Find where the given text appears and provide that cell's center as [x, y] coordinate. 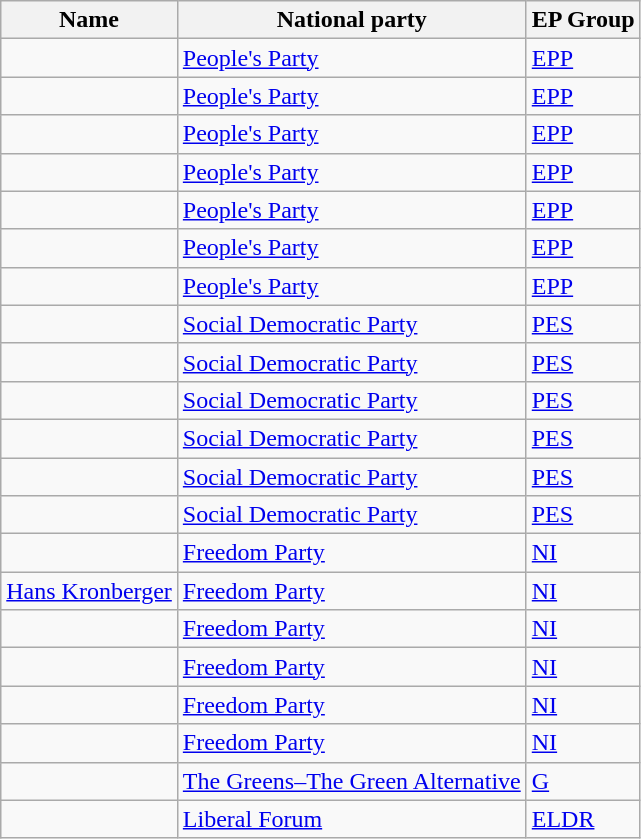
Liberal Forum [352, 819]
Name [90, 20]
National party [352, 20]
ELDR [583, 819]
G [583, 781]
EP Group [583, 20]
Hans Kronberger [90, 591]
The Greens–The Green Alternative [352, 781]
